Provide the [X, Y] coordinate of the cell's center where the given text is located.  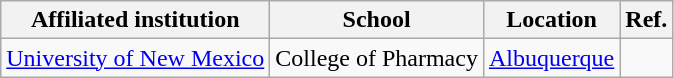
College of Pharmacy [377, 58]
Location [551, 20]
School [377, 20]
University of New Mexico [136, 58]
Affiliated institution [136, 20]
Ref. [646, 20]
Albuquerque [551, 58]
